Search for the cell housing the specified text and yield its (X, Y) center coordinate. 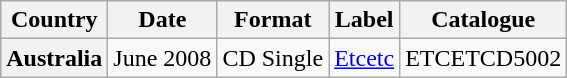
ETCETCD5002 (484, 58)
Format (273, 20)
June 2008 (162, 58)
CD Single (273, 58)
Catalogue (484, 20)
Etcetc (364, 58)
Australia (54, 58)
Label (364, 20)
Date (162, 20)
Country (54, 20)
